Output the [X, Y] coordinate of the center of the cell containing the given text.  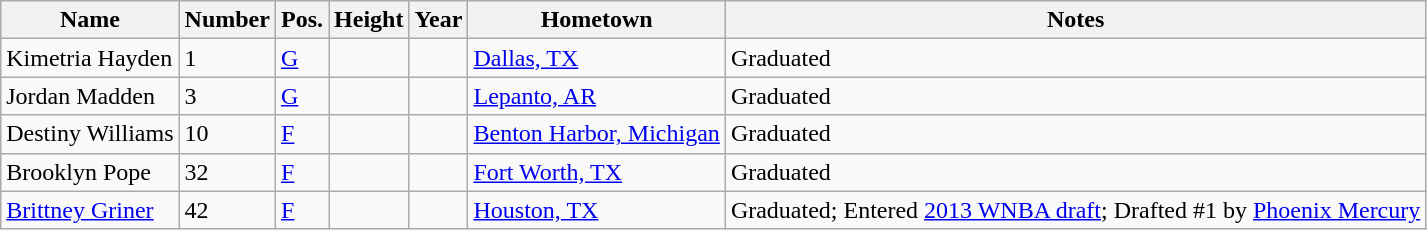
Benton Harbor, Michigan [596, 134]
Dallas, TX [596, 58]
10 [227, 134]
Name [90, 20]
Graduated; Entered 2013 WNBA draft; Drafted #1 by Phoenix Mercury [1075, 210]
42 [227, 210]
Kimetria Hayden [90, 58]
Brittney Griner [90, 210]
1 [227, 58]
Houston, TX [596, 210]
3 [227, 96]
Pos. [302, 20]
Year [438, 20]
Number [227, 20]
Hometown [596, 20]
Notes [1075, 20]
32 [227, 172]
Fort Worth, TX [596, 172]
Jordan Madden [90, 96]
Lepanto, AR [596, 96]
Destiny Williams [90, 134]
Brooklyn Pope [90, 172]
Height [369, 20]
